Search for the cell housing the specified text and yield its (X, Y) center coordinate. 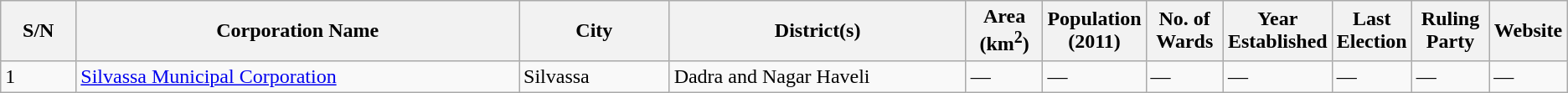
Silvassa (595, 76)
Website (1528, 31)
Year Established (1277, 31)
Area (km2) (1004, 31)
City (595, 31)
Population (2011) (1094, 31)
Ruling Party (1451, 31)
Corporation Name (298, 31)
Dadra and Nagar Haveli (818, 76)
Last Election (1372, 31)
1 (39, 76)
No. of Wards (1184, 31)
S/N (39, 31)
District(s) (818, 31)
Silvassa Municipal Corporation (298, 76)
